Identify which cell holds the provided text, then report its [x, y] central coordinate. 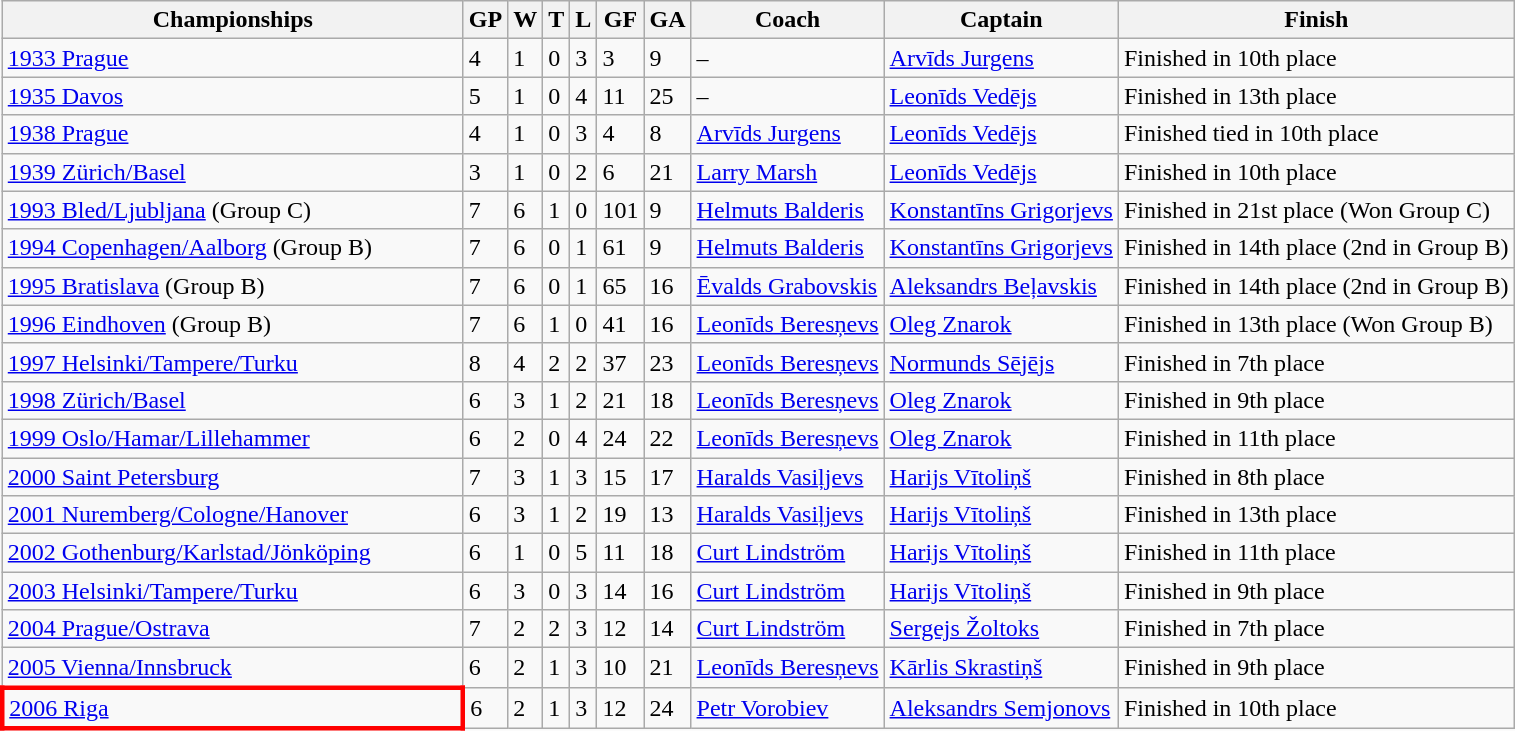
10 [620, 668]
GF [620, 20]
65 [620, 286]
17 [668, 477]
Larry Marsh [788, 172]
L [584, 20]
101 [620, 210]
Ēvalds Grabovskis [788, 286]
1997 Helsinki/Tampere/Turku [232, 362]
1939 Zürich/Basel [232, 172]
2002 Gothenburg/Karlstad/Jönköping [232, 553]
41 [620, 324]
1995 Bratislava (Group B) [232, 286]
Aleksandrs Beļavskis [1001, 286]
22 [668, 438]
1993 Bled/Ljubljana (Group C) [232, 210]
2001 Nuremberg/Cologne/Hanover [232, 515]
Petr Vorobiev [788, 708]
Finished in 13th place (Won Group B) [1316, 324]
2006 Riga [232, 708]
Finished in 21st place (Won Group C) [1316, 210]
37 [620, 362]
Finished tied in 10th place [1316, 134]
61 [620, 248]
23 [668, 362]
Aleksandrs Semjonovs [1001, 708]
1998 Zürich/Basel [232, 400]
2005 Vienna/Innsbruck [232, 668]
1994 Copenhagen/Aalborg (Group B) [232, 248]
1935 Davos [232, 96]
GA [668, 20]
Kārlis Skrastiņš [1001, 668]
2000 Saint Petersburg [232, 477]
T [556, 20]
Normunds Sējējs [1001, 362]
2003 Helsinki/Tampere/Turku [232, 591]
Finish [1316, 20]
1996 Eindhoven (Group B) [232, 324]
1933 Prague [232, 58]
19 [620, 515]
1999 Oslo/Hamar/Lillehammer [232, 438]
W [526, 20]
13 [668, 515]
15 [620, 477]
GP [485, 20]
1938 Prague [232, 134]
25 [668, 96]
Sergejs Žoltoks [1001, 629]
Captain [1001, 20]
2004 Prague/Ostrava [232, 629]
Coach [788, 20]
Championships [232, 20]
Finished in 8th place [1316, 477]
